Locate the cell with the specified text and output its (x, y) center coordinate. 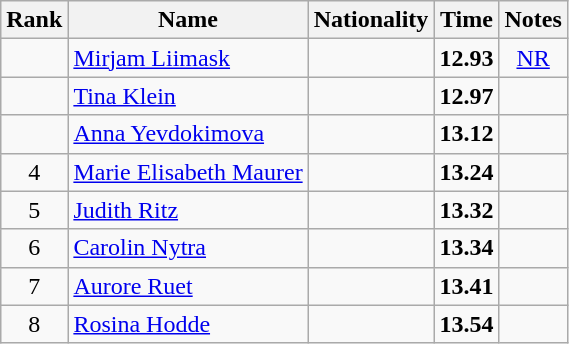
Marie Elisabeth Maurer (188, 172)
Aurore Ruet (188, 286)
Nationality (371, 20)
5 (34, 210)
4 (34, 172)
NR (533, 58)
Judith Ritz (188, 210)
6 (34, 248)
12.97 (466, 96)
13.34 (466, 248)
Tina Klein (188, 96)
12.93 (466, 58)
Rank (34, 20)
Rosina Hodde (188, 324)
13.24 (466, 172)
Mirjam Liimask (188, 58)
13.32 (466, 210)
13.41 (466, 286)
8 (34, 324)
Anna Yevdokimova (188, 134)
Carolin Nytra (188, 248)
13.54 (466, 324)
Notes (533, 20)
7 (34, 286)
13.12 (466, 134)
Time (466, 20)
Name (188, 20)
